Return [x, y] of the center of cell containing provided text 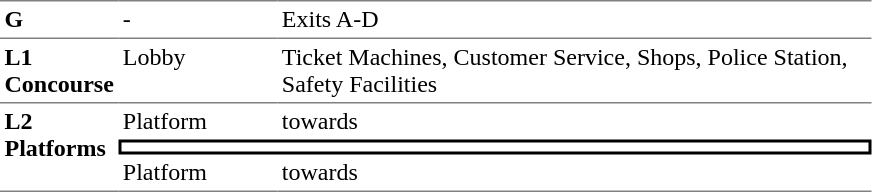
L1Concourse [59, 71]
L2Platforms [59, 148]
- [198, 19]
Lobby [198, 71]
G [59, 19]
Ticket Machines, Customer Service, Shops, Police Station, Safety Facilities [574, 71]
Exits A-D [574, 19]
